Find where the given text appears and provide that cell's center as [x, y] coordinate. 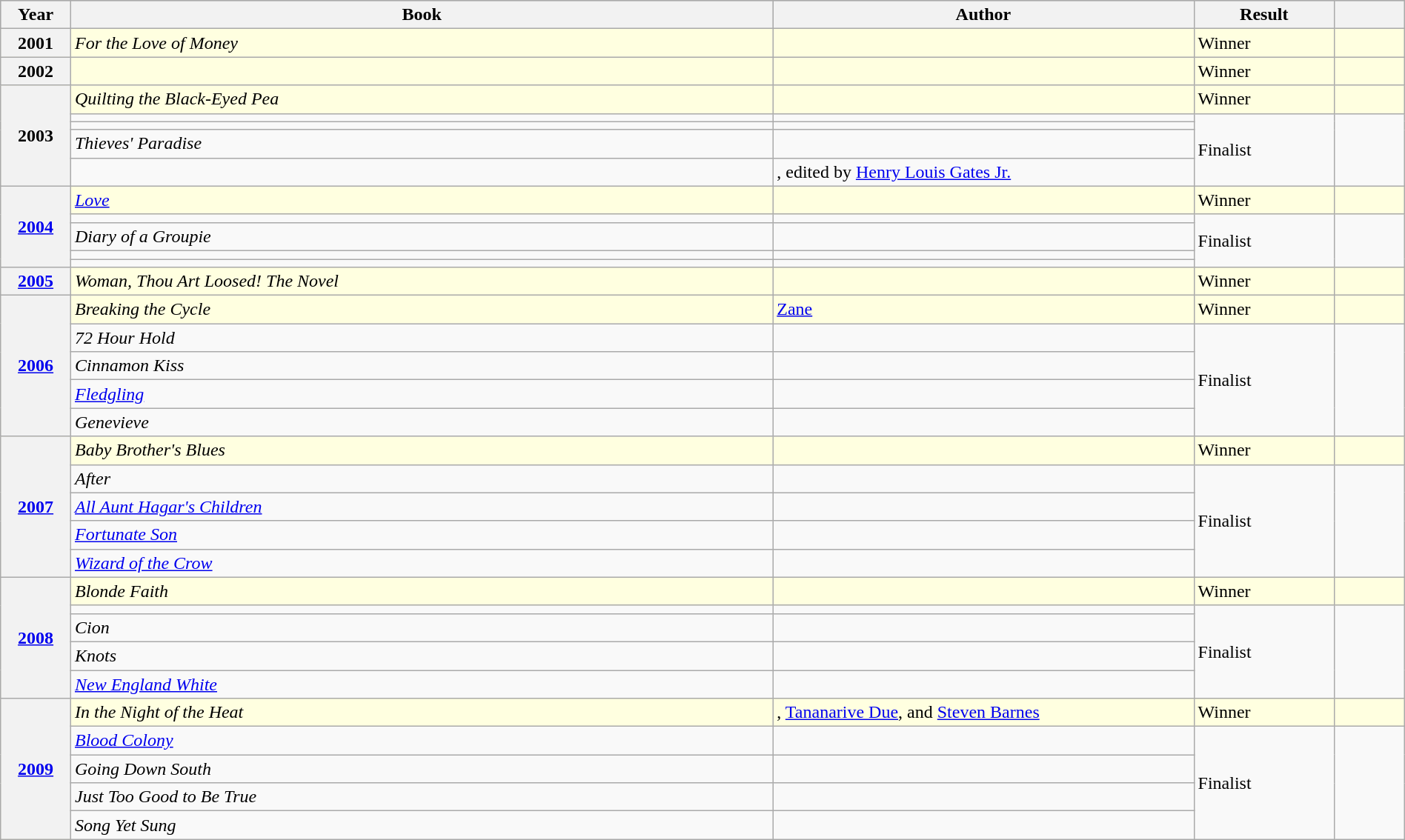
After [421, 479]
Fortunate Son [421, 535]
2004 [36, 227]
Fledgling [421, 394]
2005 [36, 281]
Thieves' Paradise [421, 144]
Woman, Thou Art Loosed! The Novel [421, 281]
Year [36, 15]
All Aunt Hagar's Children [421, 507]
Love [421, 200]
2001 [36, 43]
72 Hour Hold [421, 338]
Zane [983, 310]
Author [983, 15]
Cinnamon Kiss [421, 366]
Wizard of the Crow [421, 563]
Knots [421, 656]
Breaking the Cycle [421, 310]
New England White [421, 684]
Genevieve [421, 422]
Going Down South [421, 769]
Just Too Good to Be True [421, 797]
2007 [36, 507]
Baby Brother's Blues [421, 450]
Diary of a Groupie [421, 236]
Song Yet Sung [421, 825]
Blonde Faith [421, 591]
Blood Colony [421, 741]
Quilting the Black-Eyed Pea [421, 99]
2006 [36, 366]
, Tananarive Due, and Steven Barnes [983, 713]
Book [421, 15]
Cion [421, 627]
For the Love of Money [421, 43]
2002 [36, 71]
2009 [36, 769]
Result [1264, 15]
In the Night of the Heat [421, 713]
2003 [36, 136]
2008 [36, 637]
, edited by Henry Louis Gates Jr. [983, 172]
